Locate the cell with the specified text and output its [X, Y] center coordinate. 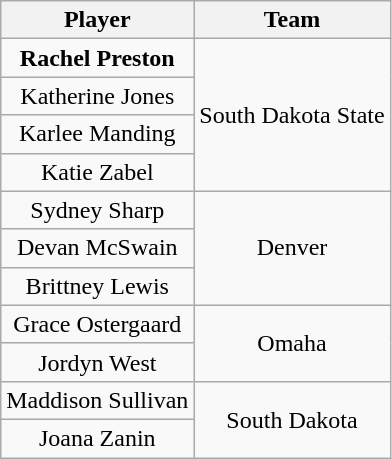
Omaha [292, 343]
Devan McSwain [98, 248]
Katherine Jones [98, 96]
South Dakota [292, 419]
Joana Zanin [98, 438]
South Dakota State [292, 115]
Jordyn West [98, 362]
Brittney Lewis [98, 286]
Karlee Manding [98, 134]
Denver [292, 248]
Player [98, 20]
Rachel Preston [98, 58]
Maddison Sullivan [98, 400]
Grace Ostergaard [98, 324]
Katie Zabel [98, 172]
Team [292, 20]
Sydney Sharp [98, 210]
